Detect which cell encompasses the target text, then output its [x, y] center coordinate. 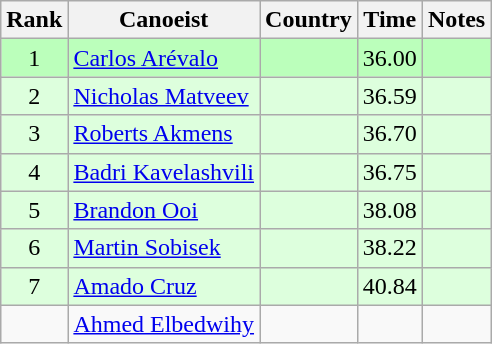
36.00 [390, 58]
Brandon Ooi [164, 210]
40.84 [390, 286]
36.59 [390, 96]
38.22 [390, 248]
Nicholas Matveev [164, 96]
Roberts Akmens [164, 134]
36.70 [390, 134]
Badri Kavelashvili [164, 172]
1 [34, 58]
Canoeist [164, 20]
3 [34, 134]
Time [390, 20]
4 [34, 172]
7 [34, 286]
5 [34, 210]
Ahmed Elbedwihy [164, 324]
6 [34, 248]
Amado Cruz [164, 286]
Country [309, 20]
Martin Sobisek [164, 248]
2 [34, 96]
Rank [34, 20]
Notes [456, 20]
38.08 [390, 210]
36.75 [390, 172]
Carlos Arévalo [164, 58]
